Return [x, y] of the center of cell containing provided text 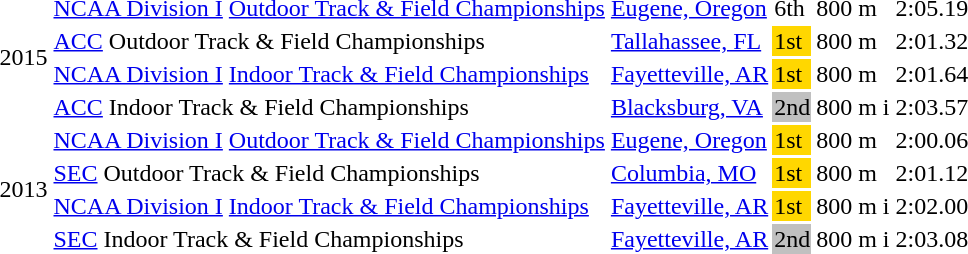
Columbia, MO [689, 173]
SEC Outdoor Track & Field Championships [329, 173]
NCAA Division I Outdoor Track & Field Championships [329, 140]
ACC Indoor Track & Field Championships [329, 107]
Blacksburg, VA [689, 107]
ACC Outdoor Track & Field Championships [329, 41]
Tallahassee, FL [689, 41]
Eugene, Oregon [689, 140]
SEC Indoor Track & Field Championships [329, 239]
